Return (X, Y) of the center of cell containing provided text 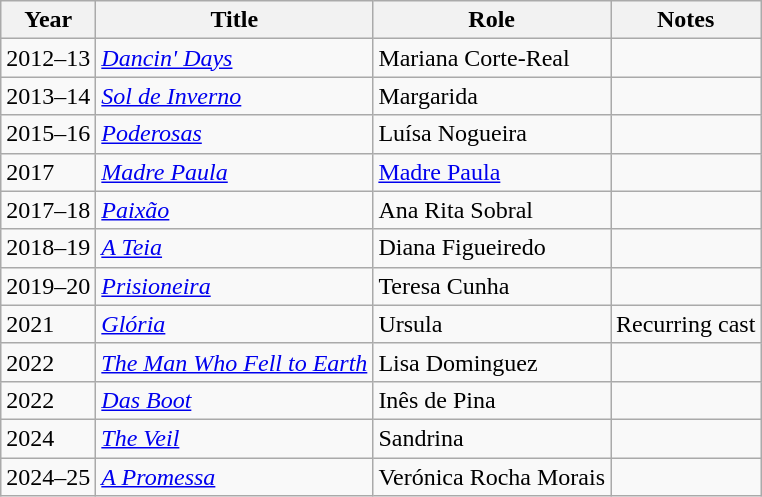
Inês de Pina (492, 400)
Verónica Rocha Morais (492, 477)
Prisioneira (234, 286)
The Man Who Fell to Earth (234, 362)
Luísa Nogueira (492, 134)
Paixão (234, 210)
Sandrina (492, 438)
Teresa Cunha (492, 286)
A Teia (234, 248)
Glória (234, 324)
2015–16 (48, 134)
2013–14 (48, 96)
Diana Figueiredo (492, 248)
Ursula (492, 324)
Recurring cast (685, 324)
Dancin' Days (234, 58)
Mariana Corte-Real (492, 58)
Sol de Inverno (234, 96)
2024 (48, 438)
The Veil (234, 438)
2018–19 (48, 248)
Notes (685, 20)
Title (234, 20)
Year (48, 20)
Margarida (492, 96)
Role (492, 20)
2021 (48, 324)
Poderosas (234, 134)
Lisa Dominguez (492, 362)
2019–20 (48, 286)
A Promessa (234, 477)
Ana Rita Sobral (492, 210)
2024–25 (48, 477)
2017–18 (48, 210)
2017 (48, 172)
2012–13 (48, 58)
Das Boot (234, 400)
